Return (X, Y) of the center of cell containing provided text 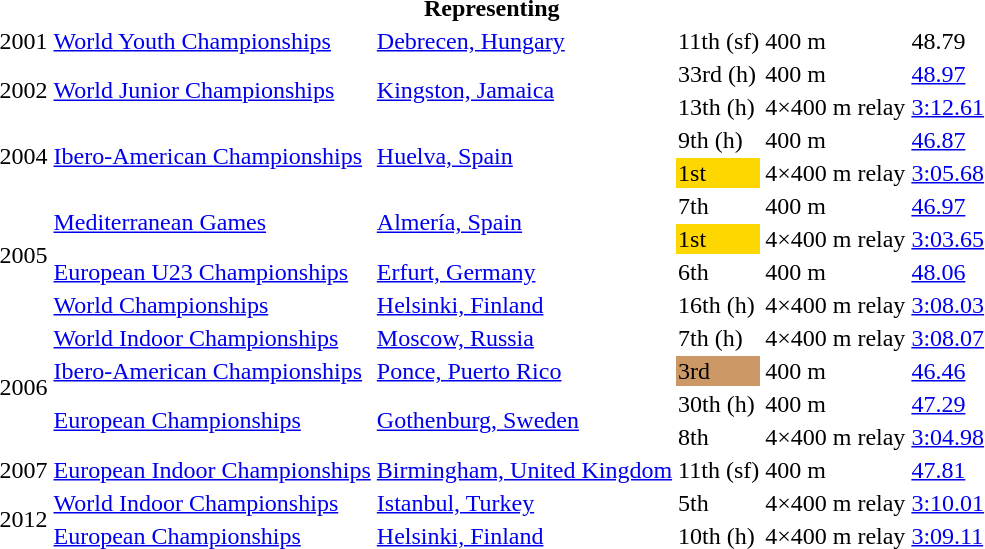
33rd (h) (719, 74)
World Youth Championships (212, 41)
Kingston, Jamaica (524, 90)
European Indoor Championships (212, 470)
16th (h) (719, 305)
Erfurt, Germany (524, 272)
Helsinki, Finland (524, 305)
5th (719, 503)
Istanbul, Turkey (524, 503)
World Junior Championships (212, 90)
Mediterranean Games (212, 222)
Gothenburg, Sweden (524, 420)
7th (719, 206)
European U23 Championships (212, 272)
Debrecen, Hungary (524, 41)
9th (h) (719, 140)
6th (719, 272)
13th (h) (719, 107)
Birmingham, United Kingdom (524, 470)
Moscow, Russia (524, 338)
Ponce, Puerto Rico (524, 371)
Almería, Spain (524, 222)
Huelva, Spain (524, 156)
3rd (719, 371)
7th (h) (719, 338)
World Championships (212, 305)
European Championships (212, 420)
30th (h) (719, 404)
8th (719, 437)
